Return the [X, Y] coordinate for the center point of the cell that contains the specified text.  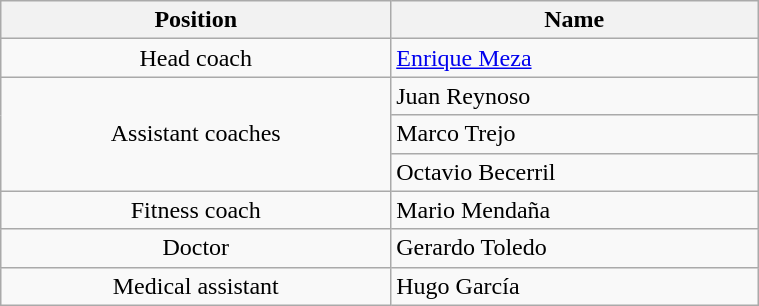
Gerardo Toledo [574, 248]
Medical assistant [196, 286]
Fitness coach [196, 210]
Enrique Meza [574, 58]
Mario Mendaña [574, 210]
Head coach [196, 58]
Doctor [196, 248]
Assistant coaches [196, 134]
Position [196, 20]
Octavio Becerril [574, 172]
Hugo García [574, 286]
Name [574, 20]
Marco Trejo [574, 134]
Juan Reynoso [574, 96]
